Capture the cell that displays the provided text and extract its (x, y) central coordinate. 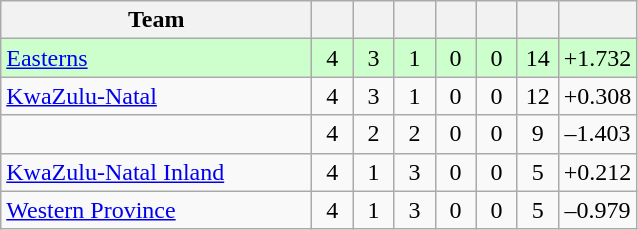
14 (538, 58)
–1.403 (598, 134)
Team (156, 20)
12 (538, 96)
Easterns (156, 58)
+0.308 (598, 96)
+1.732 (598, 58)
9 (538, 134)
KwaZulu-Natal (156, 96)
+0.212 (598, 172)
KwaZulu-Natal Inland (156, 172)
–0.979 (598, 210)
Western Province (156, 210)
